Output the [x, y] coordinate of the center of the cell containing the given text.  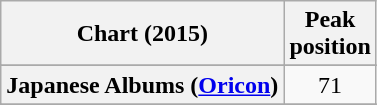
71 [330, 85]
Peakposition [330, 34]
Japanese Albums (Oricon) [142, 85]
Chart (2015) [142, 34]
